Scan for the cell matching the given text and deliver its (X, Y) coordinate at center. 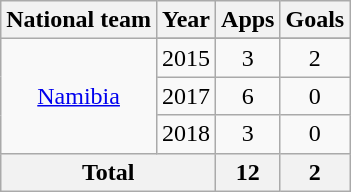
Namibia (79, 96)
Year (186, 20)
Total (108, 172)
Apps (248, 20)
6 (248, 96)
2017 (186, 96)
12 (248, 172)
National team (79, 20)
Goals (315, 20)
2015 (186, 58)
2018 (186, 134)
